Provide the (X, Y) coordinate of the cell's center where the given text is located.  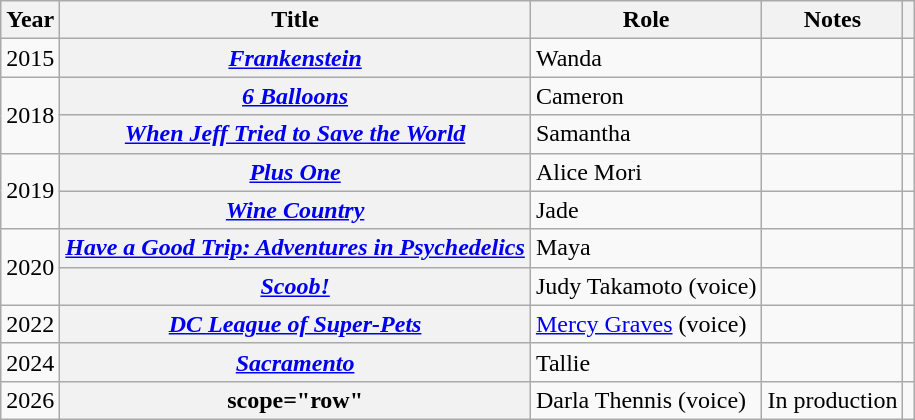
Samantha (646, 134)
Wanda (646, 58)
2020 (30, 267)
Sacramento (296, 362)
2019 (30, 191)
In production (832, 400)
Jade (646, 210)
Darla Thennis (voice) (646, 400)
Year (30, 20)
2018 (30, 115)
Notes (832, 20)
Frankenstein (296, 58)
Wine Country (296, 210)
Scoob! (296, 286)
2024 (30, 362)
Tallie (646, 362)
Judy Takamoto (voice) (646, 286)
Maya (646, 248)
When Jeff Tried to Save the World (296, 134)
2026 (30, 400)
6 Balloons (296, 96)
DC League of Super-Pets (296, 324)
scope="row" (296, 400)
Title (296, 20)
Alice Mori (646, 172)
Plus One (296, 172)
Have a Good Trip: Adventures in Psychedelics (296, 248)
Role (646, 20)
Mercy Graves (voice) (646, 324)
2015 (30, 58)
Cameron (646, 96)
2022 (30, 324)
